From the cell containing the given text, extract its center point as (x, y) coordinate. 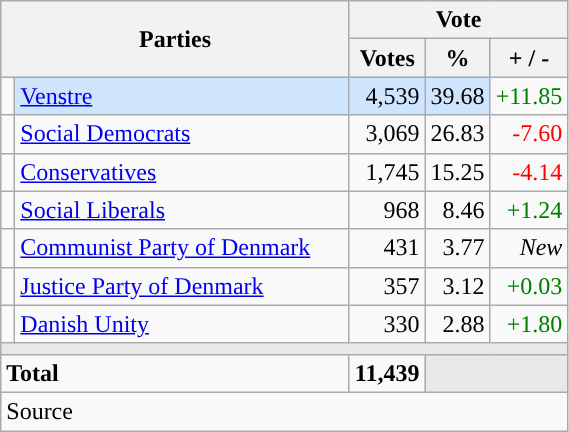
4,539 (387, 96)
+ / - (529, 58)
2.88 (458, 324)
Conservatives (182, 172)
+0.03 (529, 286)
+1.24 (529, 210)
Votes (387, 58)
39.68 (458, 96)
Social Liberals (182, 210)
357 (387, 286)
1,745 (387, 172)
3,069 (387, 134)
Social Democrats (182, 134)
330 (387, 324)
3.77 (458, 248)
Source (284, 411)
Danish Unity (182, 324)
Venstre (182, 96)
New (529, 248)
26.83 (458, 134)
% (458, 58)
+1.80 (529, 324)
Justice Party of Denmark (182, 286)
Parties (176, 39)
11,439 (387, 373)
431 (387, 248)
Communist Party of Denmark (182, 248)
Total (176, 373)
-7.60 (529, 134)
+11.85 (529, 96)
968 (387, 210)
Vote (458, 20)
-4.14 (529, 172)
15.25 (458, 172)
8.46 (458, 210)
3.12 (458, 286)
